Find where the given text appears and provide that cell's center as (X, Y) coordinate. 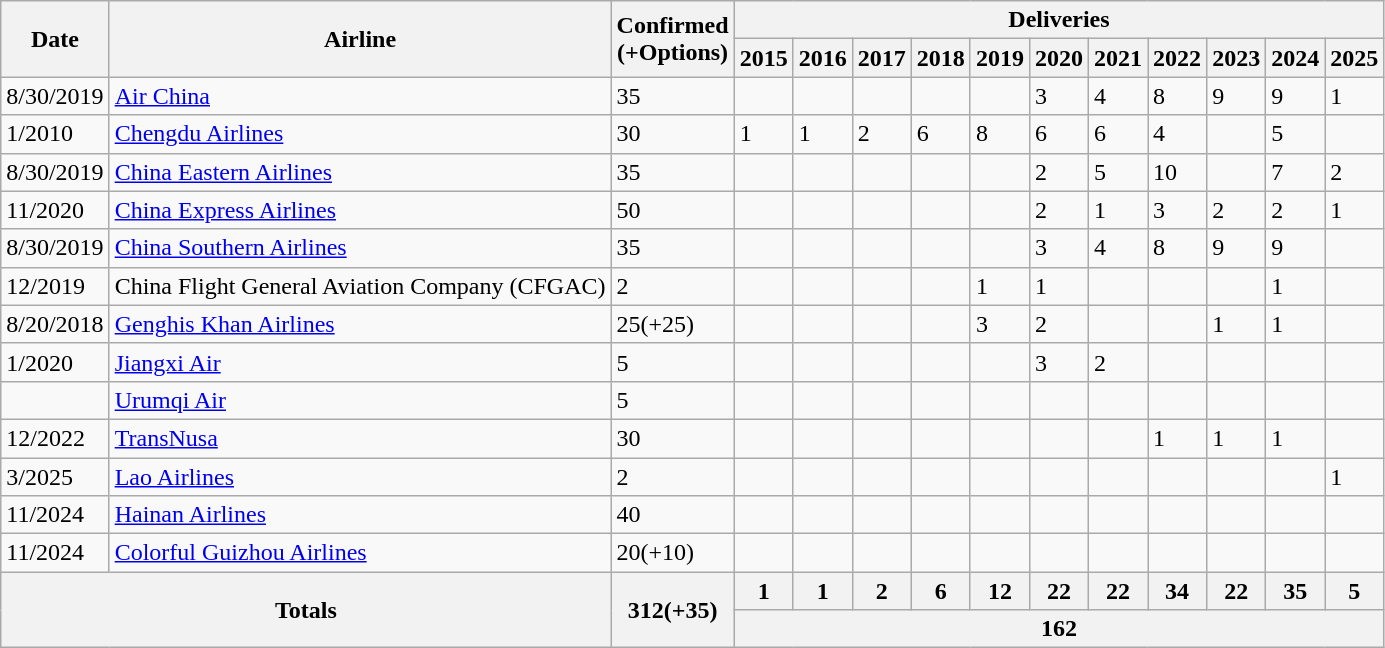
10 (1178, 172)
34 (1178, 591)
2022 (1178, 58)
1/2010 (55, 134)
Colorful Guizhou Airlines (360, 553)
China Southern Airlines (360, 248)
Genghis Khan Airlines (360, 324)
2025 (1354, 58)
2021 (1118, 58)
1/2020 (55, 362)
China Eastern Airlines (360, 172)
Jiangxi Air (360, 362)
40 (672, 515)
50 (672, 210)
7 (1296, 172)
Totals (306, 610)
20(+10) (672, 553)
2016 (822, 58)
Chengdu Airlines (360, 134)
312(+35) (672, 610)
China Flight General Aviation Company (CFGAC) (360, 286)
12/2019 (55, 286)
Hainan Airlines (360, 515)
Urumqi Air (360, 400)
Deliveries (1059, 20)
12 (1000, 591)
Lao Airlines (360, 477)
25(+25) (672, 324)
11/2020 (55, 210)
3/2025 (55, 477)
2024 (1296, 58)
2017 (882, 58)
Confirmed(+Options) (672, 39)
China Express Airlines (360, 210)
12/2022 (55, 438)
TransNusa (360, 438)
2023 (1236, 58)
Airline (360, 39)
Date (55, 39)
Air China (360, 96)
162 (1059, 629)
2015 (764, 58)
2020 (1058, 58)
2019 (1000, 58)
8/20/2018 (55, 324)
2018 (940, 58)
